Search for the cell housing the specified text and yield its (X, Y) center coordinate. 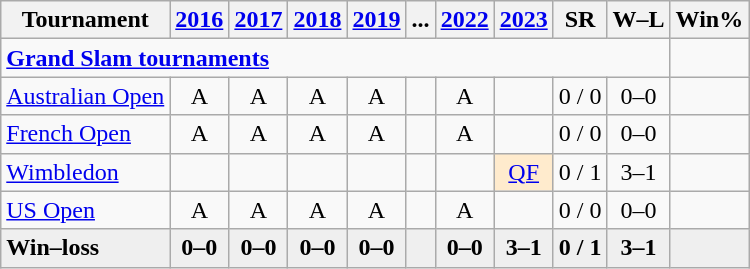
Win–loss (86, 248)
2019 (376, 20)
2016 (200, 20)
Tournament (86, 20)
Grand Slam tournaments (336, 58)
French Open (86, 134)
2017 (258, 20)
Win% (710, 20)
2022 (464, 20)
... (420, 20)
2018 (318, 20)
2023 (524, 20)
SR (580, 20)
Australian Open (86, 96)
US Open (86, 210)
QF (524, 172)
W–L (638, 20)
Wimbledon (86, 172)
